Scan for the cell matching the given text and deliver its (X, Y) coordinate at center. 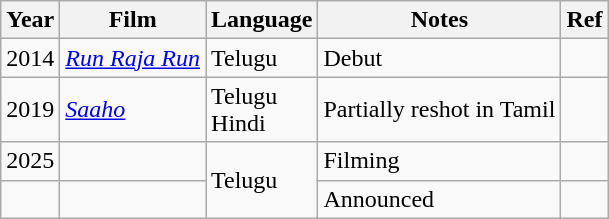
2014 (30, 58)
2025 (30, 161)
TeluguHindi (262, 110)
Debut (440, 58)
Year (30, 20)
Announced (440, 199)
Filming (440, 161)
Film (133, 20)
Saaho (133, 110)
Run Raja Run (133, 58)
Partially reshot in Tamil (440, 110)
Ref (584, 20)
Language (262, 20)
2019 (30, 110)
Notes (440, 20)
